From the cell containing the given text, extract its center point as (x, y) coordinate. 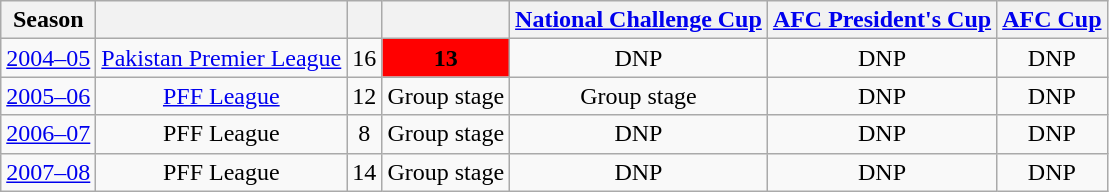
14 (364, 172)
AFC Cup (1052, 20)
AFC President's Cup (882, 20)
2007–08 (48, 172)
8 (364, 134)
2004–05 (48, 58)
Pakistan Premier League (222, 58)
Season (48, 20)
2005–06 (48, 96)
2006–07 (48, 134)
12 (364, 96)
13 (446, 58)
16 (364, 58)
National Challenge Cup (639, 20)
